Return [x, y] of the center of cell containing provided text 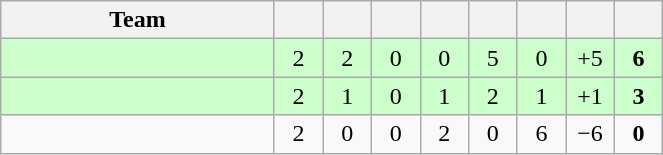
Team [138, 20]
+5 [590, 58]
−6 [590, 134]
+1 [590, 96]
3 [638, 96]
5 [494, 58]
